Output the (X, Y) coordinate of the center of the cell containing the given text.  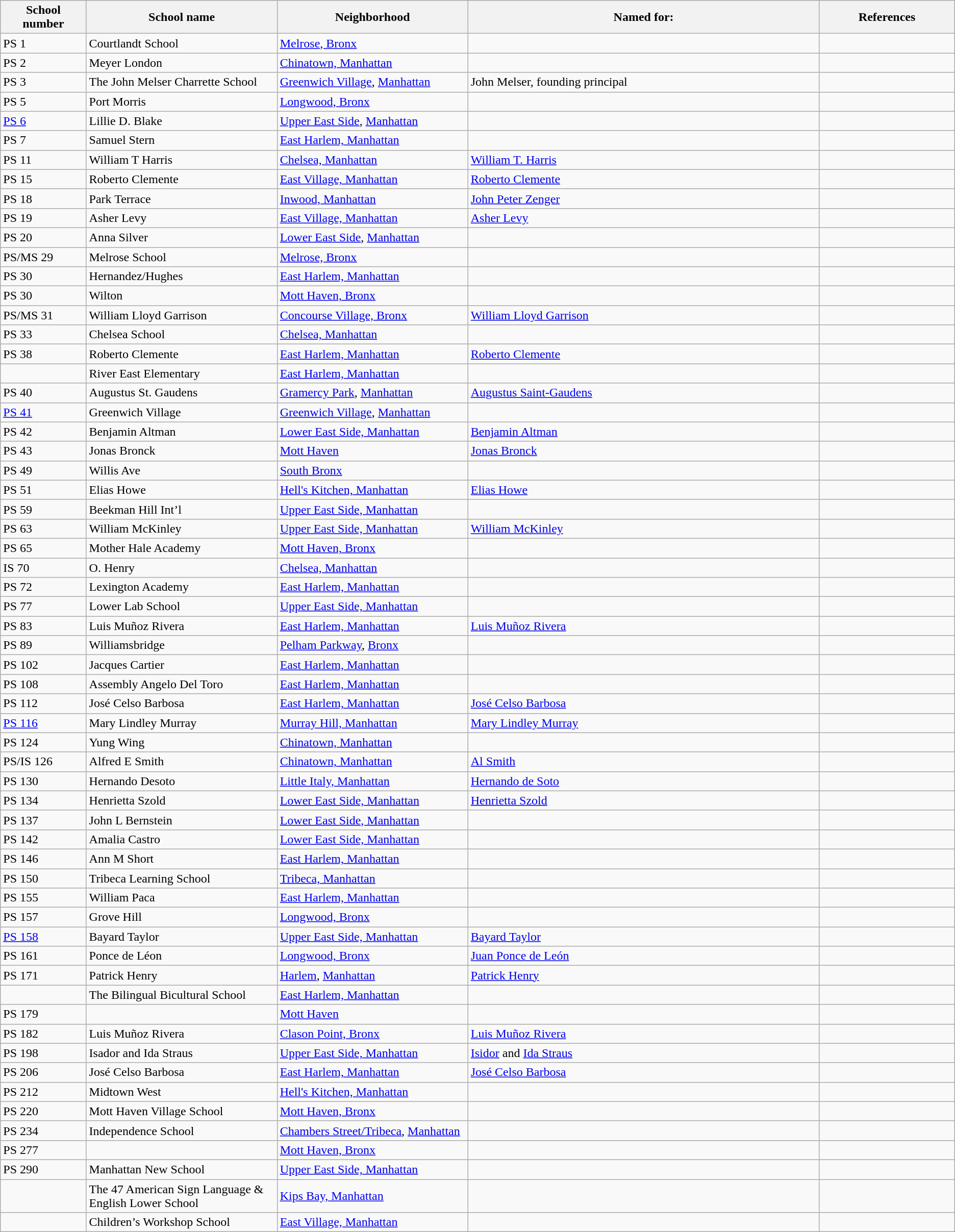
The Bilingual Bicultural School (182, 995)
Greenwich Village (182, 412)
Juan Ponce de León (644, 956)
Lillie D. Blake (182, 121)
PS 158 (43, 937)
PS 130 (43, 781)
Named for: (644, 17)
PS 7 (43, 140)
PS 171 (43, 975)
Port Morris (182, 102)
Beekman Hill Int’l (182, 509)
PS 234 (43, 1130)
PS 142 (43, 839)
Ponce de Léon (182, 956)
Wilton (182, 296)
Gramercy Park, Manhattan (372, 393)
PS 212 (43, 1092)
Augustus St. Gaudens (182, 393)
Chelsea School (182, 335)
Manhattan New School (182, 1169)
PS 150 (43, 878)
Chambers Street/Tribeca, Manhattan (372, 1130)
PS 49 (43, 470)
PS 108 (43, 684)
References (887, 17)
PS 102 (43, 665)
PS 112 (43, 703)
Al Smith (644, 762)
John Melser, founding principal (644, 82)
John Peter Zenger (644, 198)
William T Harris (182, 160)
PS 157 (43, 917)
The 47 American Sign Language & English Lower School (182, 1196)
Little Italy, Manhattan (372, 781)
Clason Point, Bronx (372, 1034)
Hernandez/Hughes (182, 276)
PS/IS 126 (43, 762)
Ann M Short (182, 859)
Amalia Castro (182, 839)
Isador and Ida Straus (182, 1053)
PS 134 (43, 800)
PS 63 (43, 529)
PS 77 (43, 607)
John L Bernstein (182, 820)
PS 19 (43, 218)
The John Melser Charrette School (182, 82)
PS 206 (43, 1072)
PS/MS 29 (43, 257)
Tribeca Learning School (182, 878)
IS 70 (43, 568)
Willis Ave (182, 470)
Children’s Workshop School (182, 1222)
Inwood, Manhattan (372, 198)
Jacques Cartier (182, 665)
Tribeca, Manhattan (372, 878)
Harlem, Manhattan (372, 975)
Lexington Academy (182, 587)
South Bronx (372, 470)
PS 6 (43, 121)
Pelham Parkway, Bronx (372, 645)
O. Henry (182, 568)
PS 18 (43, 198)
Neighborhood (372, 17)
Yung Wing (182, 742)
PS 89 (43, 645)
Mott Haven Village School (182, 1111)
Hernando Desoto (182, 781)
PS 20 (43, 237)
Meyer London (182, 63)
Grove Hill (182, 917)
PS 11 (43, 160)
PS 65 (43, 548)
PS 43 (43, 451)
Augustus Saint-Gaudens (644, 393)
Mother Hale Academy (182, 548)
Anna Silver (182, 237)
PS 59 (43, 509)
PS 33 (43, 335)
PS 42 (43, 432)
PS 137 (43, 820)
Courtlandt School (182, 43)
Midtown West (182, 1092)
PS 2 (43, 63)
PS 124 (43, 742)
PS 41 (43, 412)
PS 40 (43, 393)
School name (182, 17)
Park Terrace (182, 198)
PS 146 (43, 859)
PS 38 (43, 354)
PS 5 (43, 102)
Concourse Village, Bronx (372, 315)
PS 179 (43, 1014)
PS 83 (43, 626)
Williamsbridge (182, 645)
Hernando de Soto (644, 781)
River East Elementary (182, 373)
Kips Bay, Manhattan (372, 1196)
Samuel Stern (182, 140)
PS 51 (43, 490)
Alfred E Smith (182, 762)
PS 277 (43, 1150)
PS 1 (43, 43)
Assembly Angelo Del Toro (182, 684)
PS 72 (43, 587)
Independence School (182, 1130)
PS 198 (43, 1053)
PS 155 (43, 898)
Melrose School (182, 257)
PS 161 (43, 956)
PS 290 (43, 1169)
William T. Harris (644, 160)
PS 116 (43, 723)
Isidor and Ida Straus (644, 1053)
PS 3 (43, 82)
PS 15 (43, 179)
Murray Hill, Manhattan (372, 723)
Schoolnumber (43, 17)
Lower Lab School (182, 607)
PS 182 (43, 1034)
PS/MS 31 (43, 315)
PS 220 (43, 1111)
William Paca (182, 898)
